Identify which cell holds the provided text, then report its (x, y) central coordinate. 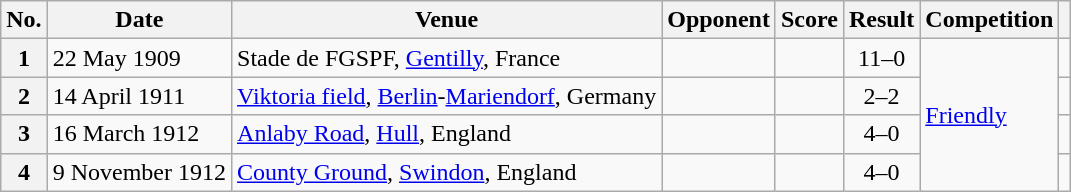
Score (809, 20)
Competition (990, 20)
County Ground, Swindon, England (447, 172)
11–0 (881, 58)
Viktoria field, Berlin-Mariendorf, Germany (447, 96)
22 May 1909 (139, 58)
4 (24, 172)
1 (24, 58)
Stade de FGSPF, Gentilly, France (447, 58)
16 March 1912 (139, 134)
Result (881, 20)
Venue (447, 20)
2–2 (881, 96)
Opponent (719, 20)
Friendly (990, 115)
2 (24, 96)
9 November 1912 (139, 172)
Anlaby Road, Hull, England (447, 134)
3 (24, 134)
No. (24, 20)
14 April 1911 (139, 96)
Date (139, 20)
